Detect which cell encompasses the target text, then output its [X, Y] center coordinate. 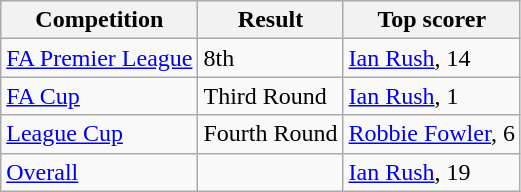
Overall [100, 172]
Fourth Round [270, 134]
Ian Rush, 19 [432, 172]
Top scorer [432, 20]
FA Cup [100, 96]
Robbie Fowler, 6 [432, 134]
8th [270, 58]
Competition [100, 20]
FA Premier League [100, 58]
Ian Rush, 14 [432, 58]
League Cup [100, 134]
Third Round [270, 96]
Ian Rush, 1 [432, 96]
Result [270, 20]
